Scan for the cell matching the given text and deliver its [X, Y] coordinate at center. 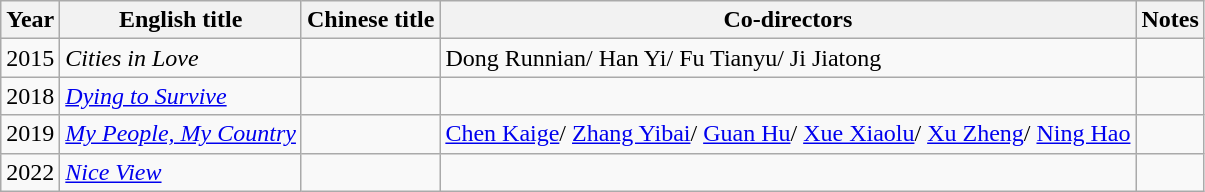
Notes [1170, 20]
2022 [30, 172]
Chinese title [370, 20]
Nice View [181, 172]
Chen Kaige/ Zhang Yibai/ Guan Hu/ Xue Xiaolu/ Xu Zheng/ Ning Hao [788, 134]
My People, My Country [181, 134]
Dying to Survive [181, 96]
2015 [30, 58]
Dong Runnian/ Han Yi/ Fu Tianyu/ Ji Jiatong [788, 58]
Co-directors [788, 20]
Year [30, 20]
2018 [30, 96]
English title [181, 20]
2019 [30, 134]
Cities in Love [181, 58]
